Pinpoint the cell where the given text exists, returning its (X, Y) midpoint coordinate. 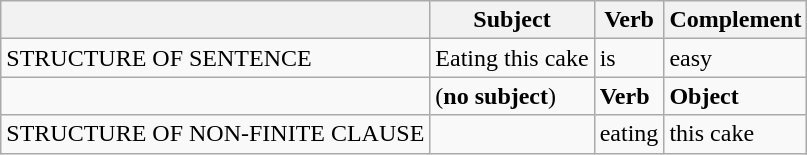
Subject (512, 20)
Eating this cake (512, 58)
eating (629, 134)
(no subject) (512, 96)
STRUCTURE OF NON-FINITE CLAUSE (216, 134)
this cake (736, 134)
Object (736, 96)
STRUCTURE OF SENTENCE (216, 58)
easy (736, 58)
is (629, 58)
Complement (736, 20)
